Locate the cell with the specified text and output its [X, Y] center coordinate. 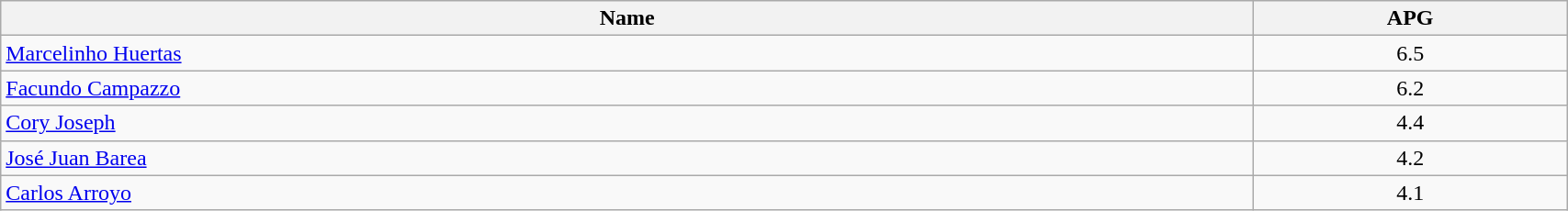
Name [627, 18]
6.5 [1411, 53]
Facundo Campazzo [627, 88]
APG [1411, 18]
4.2 [1411, 158]
4.1 [1411, 193]
4.4 [1411, 123]
José Juan Barea [627, 158]
Cory Joseph [627, 123]
6.2 [1411, 88]
Carlos Arroyo [627, 193]
Marcelinho Huertas [627, 53]
